Extract the [X, Y] coordinate from the center of the cell holding the provided text.  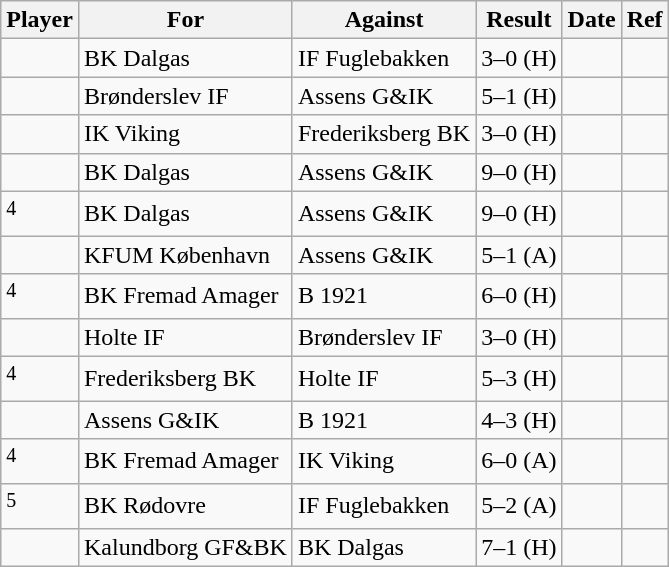
4–3 (H) [519, 420]
Date [592, 20]
5–2 (A) [519, 506]
KFUM København [185, 255]
6–0 (H) [519, 296]
Player [40, 20]
5 [40, 506]
BK Rødovre [185, 506]
For [185, 20]
5–1 (A) [519, 255]
Result [519, 20]
6–0 (A) [519, 462]
7–1 (H) [519, 547]
Ref [644, 20]
5–1 (H) [519, 96]
Kalundborg GF&BK [185, 547]
Against [384, 20]
5–3 (H) [519, 378]
